Locate the cell with the specified text and output its [X, Y] center coordinate. 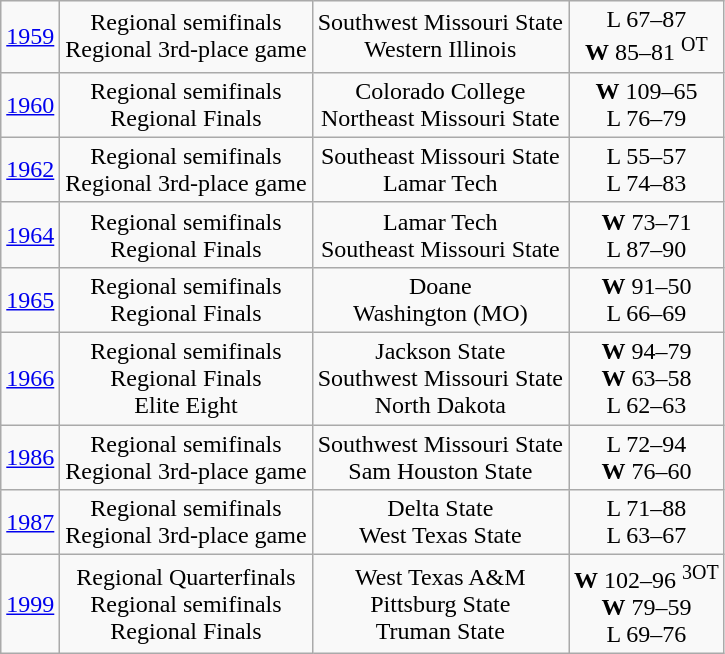
Southwest Missouri StateSam Houston State [440, 458]
Delta StateWest Texas State [440, 522]
1964 [30, 234]
Jackson StateSouthwest Missouri StateNorth Dakota [440, 379]
W 73–71L 87–90 [647, 234]
1987 [30, 522]
Southwest Missouri StateWestern Illinois [440, 37]
1986 [30, 458]
Colorado CollegeNortheast Missouri State [440, 104]
1962 [30, 170]
1999 [30, 604]
W 109–65L 76–79 [647, 104]
1965 [30, 300]
L 72–94W 76–60 [647, 458]
W 102–96 3OTW 79–59L 69–76 [647, 604]
Regional semifinalsRegional FinalsElite Eight [186, 379]
L 71–88L 63–67 [647, 522]
L 67–87W 85–81 OT [647, 37]
DoaneWashington (MO) [440, 300]
Lamar TechSoutheast Missouri State [440, 234]
L 55–57L 74–83 [647, 170]
1966 [30, 379]
West Texas A&MPittsburg StateTruman State [440, 604]
1959 [30, 37]
Southeast Missouri StateLamar Tech [440, 170]
Regional QuarterfinalsRegional semifinalsRegional Finals [186, 604]
W 94–79W 63–58L 62–63 [647, 379]
W 91–50L 66–69 [647, 300]
1960 [30, 104]
